Search for the cell housing the specified text and yield its (X, Y) center coordinate. 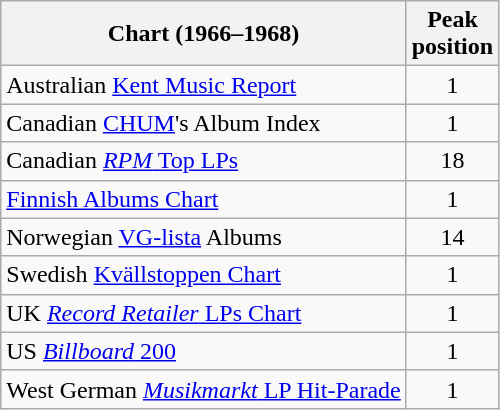
Peakposition (452, 34)
Canadian RPM Top LPs (204, 161)
US Billboard 200 (204, 351)
UK Record Retailer LPs Chart (204, 313)
18 (452, 161)
Australian Kent Music Report (204, 85)
Norwegian VG-lista Albums (204, 237)
Finnish Albums Chart (204, 199)
Canadian CHUM's Album Index (204, 123)
14 (452, 237)
Chart (1966–1968) (204, 34)
West German Musikmarkt LP Hit-Parade (204, 389)
Swedish Kvällstoppen Chart (204, 275)
